Search for the cell housing the specified text and yield its [x, y] center coordinate. 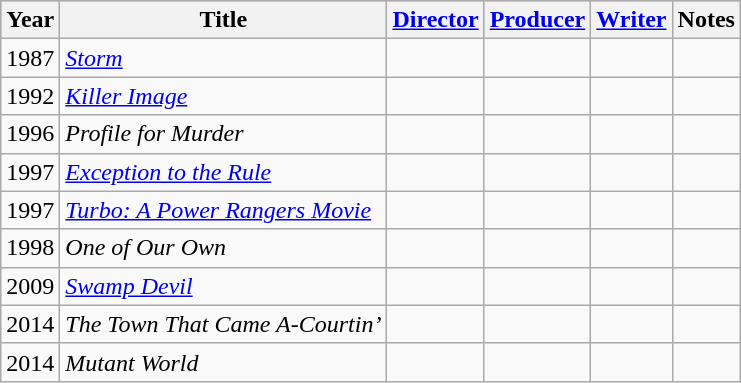
Writer [632, 20]
Storm [224, 58]
The Town That Came A-Courtin’ [224, 324]
Turbo: A Power Rangers Movie [224, 210]
2009 [30, 286]
Exception to the Rule [224, 172]
Year [30, 20]
Producer [538, 20]
Profile for Murder [224, 134]
1996 [30, 134]
Swamp Devil [224, 286]
Director [436, 20]
1998 [30, 248]
Notes [706, 20]
Title [224, 20]
One of Our Own [224, 248]
1992 [30, 96]
1987 [30, 58]
Mutant World [224, 362]
Killer Image [224, 96]
